Pinpoint the cell where the given text exists, returning its (X, Y) midpoint coordinate. 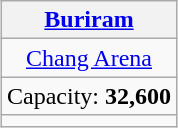
Capacity: 32,600 (88, 96)
Buriram (88, 20)
Chang Arena (88, 58)
